Determine the (X, Y) coordinate at the center of the cell enclosing the given text.  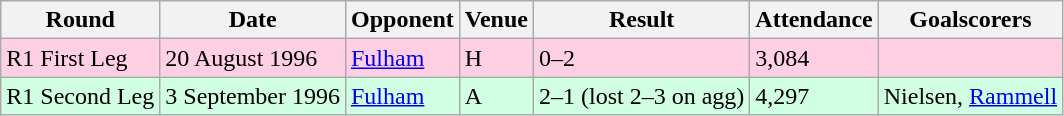
R1 First Leg (80, 58)
H (496, 58)
Result (641, 20)
R1 Second Leg (80, 96)
Date (253, 20)
Round (80, 20)
Opponent (402, 20)
Goalscorers (970, 20)
Nielsen, Rammell (970, 96)
Venue (496, 20)
3,084 (814, 58)
4,297 (814, 96)
3 September 1996 (253, 96)
20 August 1996 (253, 58)
Attendance (814, 20)
A (496, 96)
2–1 (lost 2–3 on agg) (641, 96)
0–2 (641, 58)
